Search for the cell housing the specified text and yield its [x, y] center coordinate. 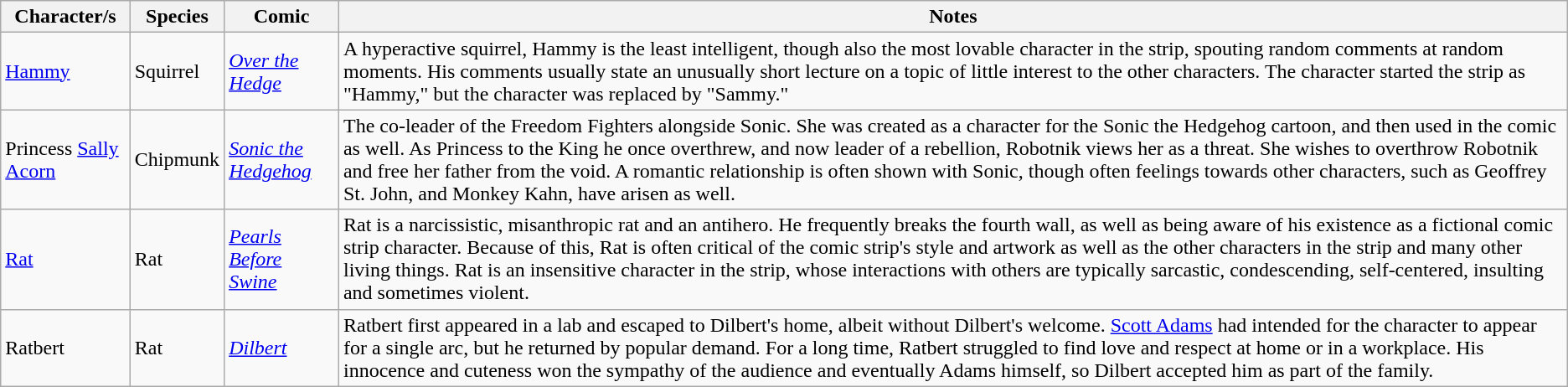
Comic [281, 17]
Character/s [65, 17]
Species [177, 17]
Over the Hedge [281, 71]
Dilbert [281, 348]
Sonic the Hedgehog [281, 159]
Pearls Before Swine [281, 260]
Hammy [65, 71]
Ratbert [65, 348]
Squirrel [177, 71]
Princess Sally Acorn [65, 159]
Chipmunk [177, 159]
Notes [953, 17]
